Output the (x, y) coordinate of the center of the cell containing the given text.  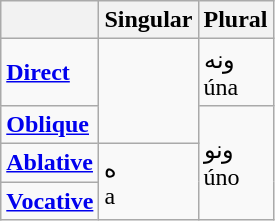
ونو úno (236, 162)
Direct (50, 72)
ونه úna (236, 72)
Plural (236, 20)
Singular (148, 20)
Vocative (50, 201)
Ablative (50, 162)
Oblique (50, 124)
هa (148, 181)
